Extract the (X, Y) coordinate from the center of the cell holding the provided text.  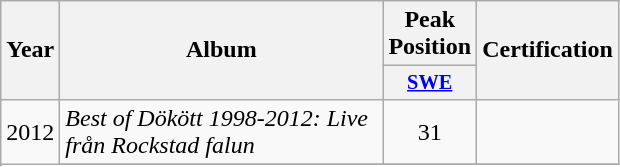
Year (30, 50)
SWE (430, 83)
2012 (30, 132)
Album (222, 50)
Certification (548, 50)
Best of Dökött 1998-2012: Live från Rockstad falun (222, 132)
Peak Position (430, 34)
31 (430, 132)
